Pinpoint the cell where the given text exists, returning its [x, y] midpoint coordinate. 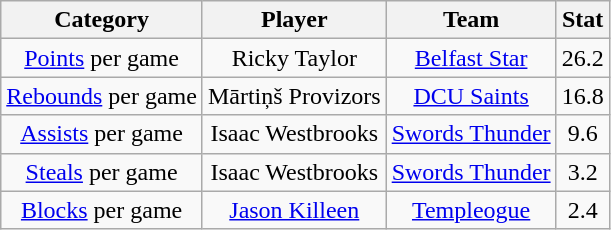
9.6 [582, 134]
Player [294, 20]
Assists per game [102, 134]
3.2 [582, 172]
26.2 [582, 58]
Templeogue [471, 210]
Points per game [102, 58]
Stat [582, 20]
Jason Killeen [294, 210]
Rebounds per game [102, 96]
16.8 [582, 96]
Category [102, 20]
DCU Saints [471, 96]
2.4 [582, 210]
Ricky Taylor [294, 58]
Blocks per game [102, 210]
Belfast Star [471, 58]
Mārtiņš Provizors [294, 96]
Team [471, 20]
Steals per game [102, 172]
